Extract the (x, y) coordinate from the center of the cell holding the provided text.  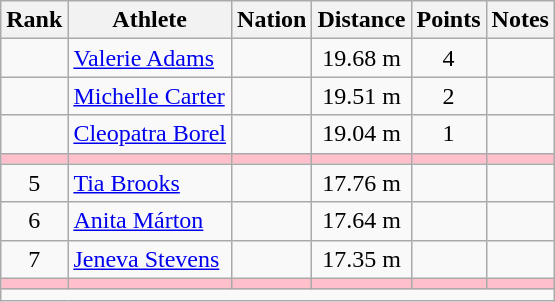
Athlete (150, 20)
19.51 m (362, 96)
Nation (272, 20)
Anita Márton (150, 221)
Distance (362, 20)
17.64 m (362, 221)
1 (448, 134)
Notes (520, 20)
4 (448, 58)
Tia Brooks (150, 183)
19.04 m (362, 134)
17.35 m (362, 259)
Valerie Adams (150, 58)
Rank (34, 20)
17.76 m (362, 183)
6 (34, 221)
Jeneva Stevens (150, 259)
Points (448, 20)
2 (448, 96)
7 (34, 259)
Cleopatra Borel (150, 134)
19.68 m (362, 58)
Michelle Carter (150, 96)
5 (34, 183)
